Output the [X, Y] coordinate of the center of the cell containing the given text.  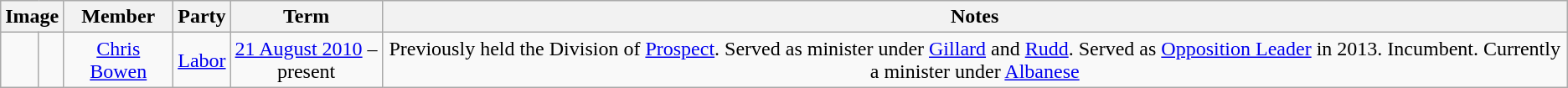
Notes [975, 17]
Member [119, 17]
Party [202, 17]
Term [307, 17]
Labor [202, 60]
Chris Bowen [119, 60]
Image [32, 17]
21 August 2010 –present [307, 60]
